Detect which cell encompasses the target text, then output its (x, y) center coordinate. 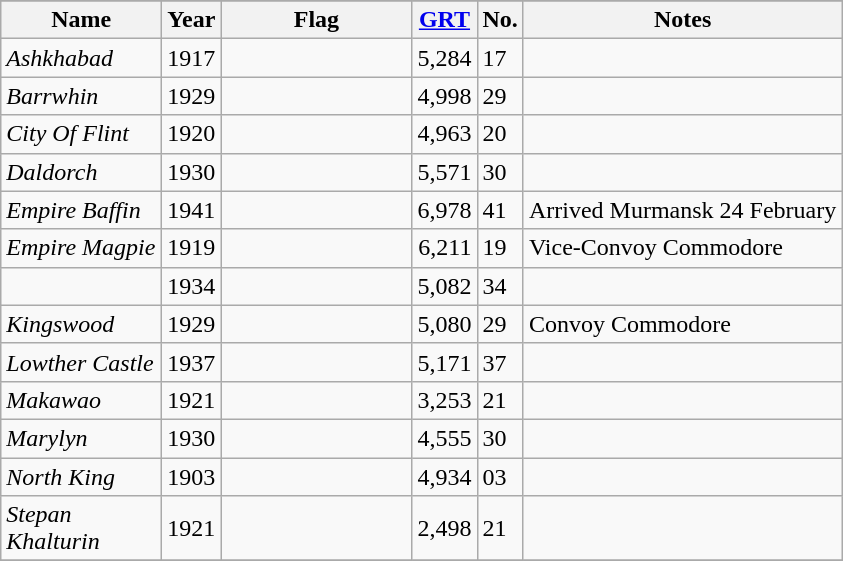
4,963 (444, 134)
Convoy Commodore (682, 324)
5,284 (444, 58)
North King (82, 477)
Barrwhin (82, 96)
03 (500, 477)
37 (500, 362)
1917 (192, 58)
Kingswood (82, 324)
Empire Magpie (82, 248)
2,498 (444, 528)
Marylyn (82, 438)
No. (500, 20)
Makawao (82, 400)
Vice-Convoy Commodore (682, 248)
Name (82, 20)
19 (500, 248)
4,555 (444, 438)
4,934 (444, 477)
1919 (192, 248)
6,211 (444, 248)
17 (500, 58)
GRT (444, 20)
34 (500, 286)
1920 (192, 134)
1937 (192, 362)
5,571 (444, 172)
41 (500, 210)
Lowther Castle (82, 362)
5,171 (444, 362)
City Of Flint (82, 134)
5,082 (444, 286)
Empire Baffin (82, 210)
Daldorch (82, 172)
Year (192, 20)
6,978 (444, 210)
5,080 (444, 324)
1941 (192, 210)
Arrived Murmansk 24 February (682, 210)
1903 (192, 477)
4,998 (444, 96)
Flag (316, 20)
Stepan Khalturin (82, 528)
20 (500, 134)
3,253 (444, 400)
1934 (192, 286)
Ashkhabad (82, 58)
Notes (682, 20)
